Return the [X, Y] coordinate for the center point of the cell that contains the specified text.  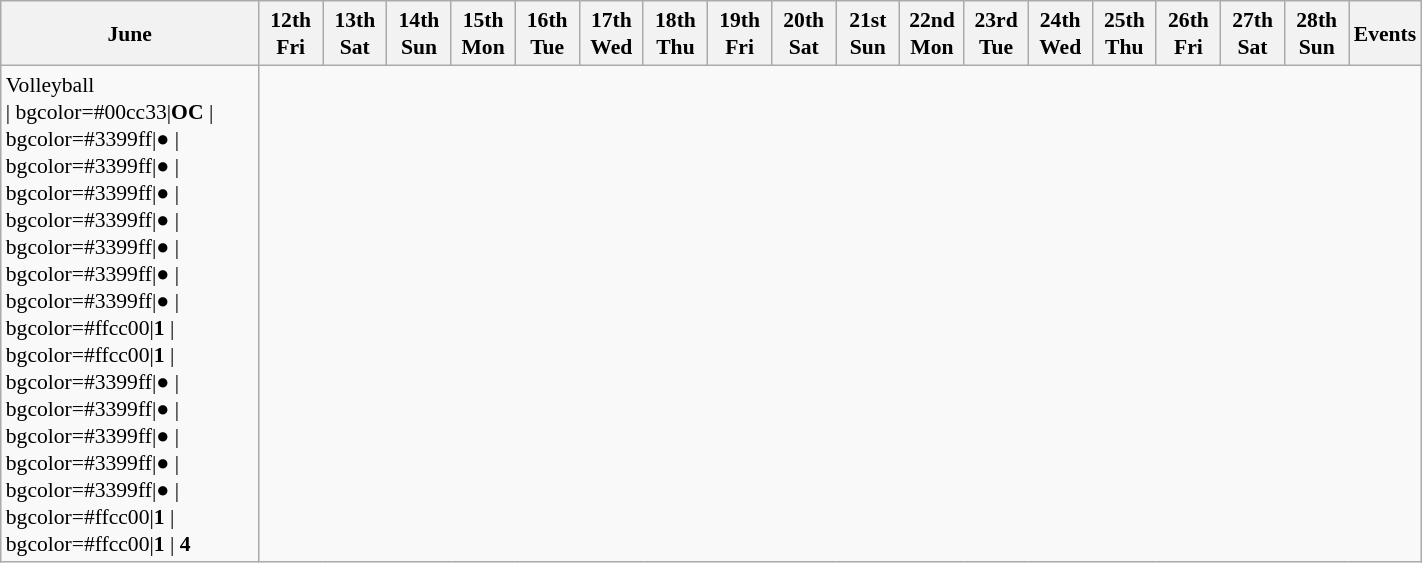
24thWed [1060, 33]
21stSun [868, 33]
28thSun [1317, 33]
15thMon [483, 33]
Events [1385, 33]
13thSat [355, 33]
22ndMon [932, 33]
25thThu [1124, 33]
26thFri [1188, 33]
27thSat [1253, 33]
19thFri [740, 33]
June [130, 33]
17thWed [611, 33]
23rdTue [996, 33]
20thSat [804, 33]
18thThu [675, 33]
16thTue [547, 33]
14thSun [419, 33]
12thFri [291, 33]
